Extract the (x, y) coordinate from the center of the cell holding the provided text.  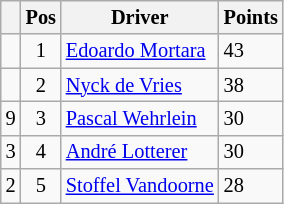
Nyck de Vries (140, 85)
Pos (41, 17)
André Lotterer (140, 152)
1 (41, 51)
28 (251, 186)
5 (41, 186)
43 (251, 51)
4 (41, 152)
Points (251, 17)
Stoffel Vandoorne (140, 186)
Pascal Wehrlein (140, 118)
Driver (140, 17)
Edoardo Mortara (140, 51)
38 (251, 85)
9 (11, 118)
